From the cell containing the given text, extract its center point as (x, y) coordinate. 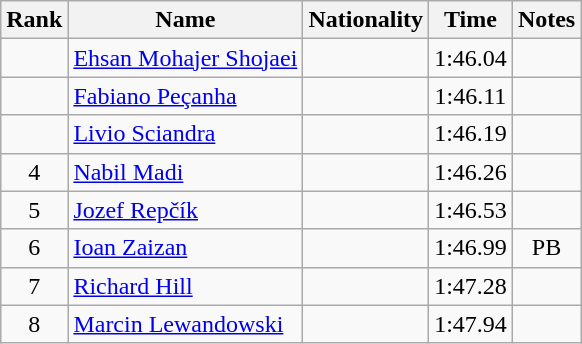
1:46.04 (471, 58)
1:46.19 (471, 134)
Notes (546, 20)
6 (34, 248)
1:47.28 (471, 286)
Nationality (366, 20)
Richard Hill (186, 286)
8 (34, 324)
Name (186, 20)
Fabiano Peçanha (186, 96)
Jozef Repčík (186, 210)
Rank (34, 20)
Ioan Zaizan (186, 248)
4 (34, 172)
Livio Sciandra (186, 134)
Ehsan Mohajer Shojaei (186, 58)
1:46.11 (471, 96)
Time (471, 20)
1:47.94 (471, 324)
Marcin Lewandowski (186, 324)
Nabil Madi (186, 172)
1:46.53 (471, 210)
PB (546, 248)
7 (34, 286)
5 (34, 210)
1:46.99 (471, 248)
1:46.26 (471, 172)
